Return (X, Y) of the center of cell containing provided text 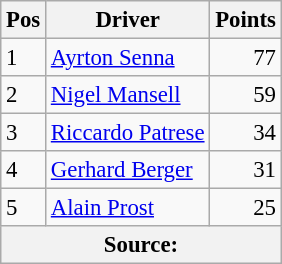
Source: (141, 245)
Alain Prost (128, 208)
Points (246, 20)
2 (24, 95)
Gerhard Berger (128, 170)
Riccardo Patrese (128, 133)
Driver (128, 20)
Nigel Mansell (128, 95)
31 (246, 170)
4 (24, 170)
34 (246, 133)
25 (246, 208)
5 (24, 208)
3 (24, 133)
Ayrton Senna (128, 58)
77 (246, 58)
1 (24, 58)
Pos (24, 20)
59 (246, 95)
